Capture the cell that displays the provided text and extract its (X, Y) central coordinate. 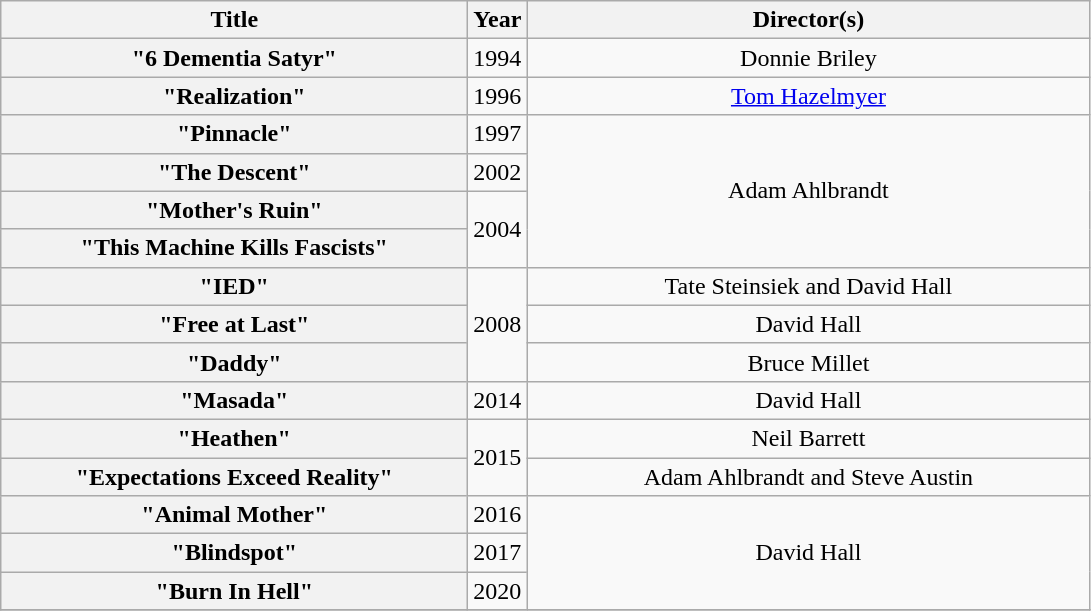
"Free at Last" (234, 324)
"Burn In Hell" (234, 591)
Year (498, 20)
"Masada" (234, 400)
1997 (498, 134)
2014 (498, 400)
Adam Ahlbrandt (808, 191)
2020 (498, 591)
2015 (498, 457)
1996 (498, 96)
"Expectations Exceed Reality" (234, 477)
"Daddy" (234, 362)
Bruce Millet (808, 362)
"This Machine Kills Fascists" (234, 248)
"Blindspot" (234, 553)
Adam Ahlbrandt and Steve Austin (808, 477)
"Mother's Ruin" (234, 210)
"Heathen" (234, 438)
2017 (498, 553)
"IED" (234, 286)
1994 (498, 58)
"Realization" (234, 96)
Tom Hazelmyer (808, 96)
"Animal Mother" (234, 515)
2008 (498, 324)
2002 (498, 172)
Tate Steinsiek and David Hall (808, 286)
2016 (498, 515)
Title (234, 20)
"Pinnacle" (234, 134)
2004 (498, 229)
Neil Barrett (808, 438)
Donnie Briley (808, 58)
Director(s) (808, 20)
"The Descent" (234, 172)
"6 Dementia Satyr" (234, 58)
